Output the [X, Y] coordinate of the center of the cell containing the given text.  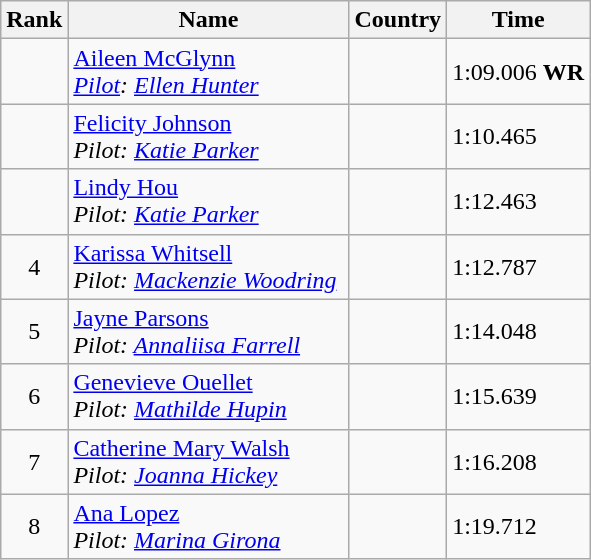
Lindy HouPilot: Katie Parker [208, 202]
Time [518, 20]
Genevieve OuelletPilot: Mathilde Hupin [208, 396]
1:16.208 [518, 462]
1:15.639 [518, 396]
Catherine Mary WalshPilot: Joanna Hickey [208, 462]
Aileen McGlynnPilot: Ellen Hunter [208, 72]
Country [398, 20]
Jayne ParsonsPilot: Annaliisa Farrell [208, 332]
1:10.465 [518, 136]
5 [34, 332]
Felicity JohnsonPilot: Katie Parker [208, 136]
1:09.006 WR [518, 72]
8 [34, 526]
Rank [34, 20]
6 [34, 396]
Name [208, 20]
Ana LopezPilot: Marina Girona [208, 526]
Karissa WhitsellPilot: Mackenzie Woodring [208, 266]
1:12.463 [518, 202]
1:14.048 [518, 332]
1:19.712 [518, 526]
1:12.787 [518, 266]
4 [34, 266]
7 [34, 462]
